Extract the (x, y) coordinate from the center of the cell holding the provided text.  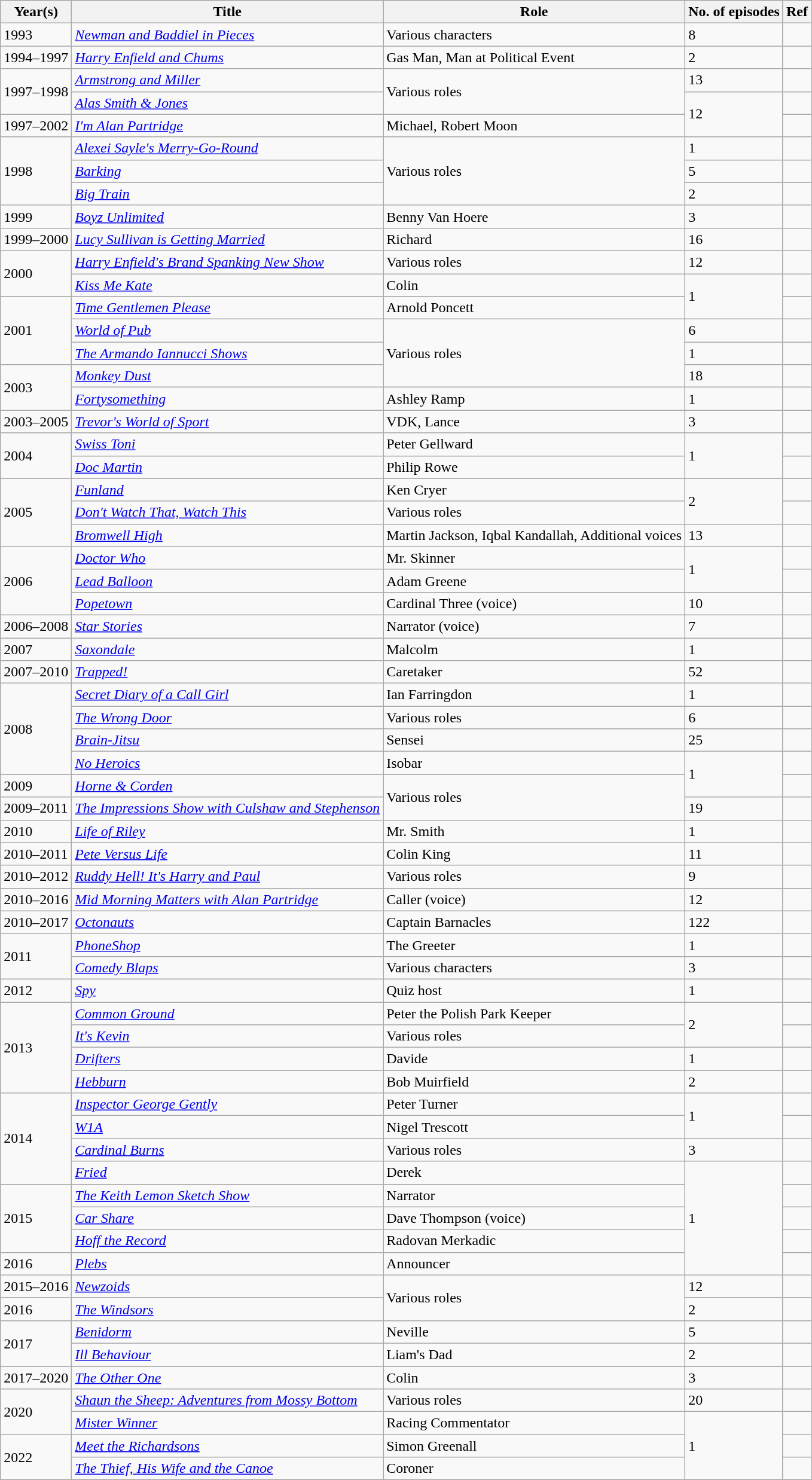
2006 (36, 581)
Lucy Sullivan is Getting Married (227, 239)
2010–2011 (36, 854)
No Heroics (227, 763)
Plebs (227, 1264)
The Other One (227, 1377)
Ian Farringdon (535, 695)
I'm Alan Partridge (227, 126)
2022 (36, 1457)
Benny Van Hoere (535, 216)
Benidorm (227, 1332)
Quiz host (535, 990)
Mr. Smith (535, 831)
2010–2017 (36, 922)
Meet the Richardsons (227, 1446)
Davide (535, 1059)
Bromwell High (227, 535)
Alas Smith & Jones (227, 103)
Racing Commentator (535, 1423)
1993 (36, 35)
52 (734, 672)
Fried (227, 1173)
Cardinal Three (voice) (535, 603)
No. of episodes (734, 12)
2015 (36, 1218)
The Wrong Door (227, 718)
Michael, Robert Moon (535, 126)
The Keith Lemon Sketch Show (227, 1195)
1997–1998 (36, 91)
Alexei Sayle's Merry-Go-Round (227, 148)
Isobar (535, 763)
Funland (227, 490)
Captain Barnacles (535, 922)
Title (227, 12)
1994–1997 (36, 57)
8 (734, 35)
The Impressions Show with Culshaw and Stephenson (227, 808)
Arnold Poncett (535, 308)
Hebburn (227, 1082)
Malcolm (535, 649)
Gas Man, Man at Political Event (535, 57)
VDK, Lance (535, 422)
Time Gentlemen Please (227, 308)
Liam's Dad (535, 1354)
Newzoids (227, 1286)
Ref (796, 12)
Philip Rowe (535, 467)
The Windsors (227, 1309)
2003–2005 (36, 422)
Cardinal Burns (227, 1150)
Boyz Unlimited (227, 216)
16 (734, 239)
2017 (36, 1343)
2001 (36, 331)
PhoneShop (227, 945)
Common Ground (227, 1014)
Pete Versus Life (227, 854)
Hoff the Record (227, 1241)
2004 (36, 456)
Peter the Polish Park Keeper (535, 1014)
Fortysomething (227, 399)
7 (734, 626)
Horne & Corden (227, 786)
Bob Muirfield (535, 1082)
Shaun the Sheep: Adventures from Mossy Bottom (227, 1400)
2009 (36, 786)
Year(s) (36, 12)
Narrator (voice) (535, 626)
11 (734, 854)
Barking (227, 171)
Richard (535, 239)
Coroner (535, 1469)
2003 (36, 387)
Trapped! (227, 672)
Announcer (535, 1264)
Sensei (535, 740)
Harry Enfield and Chums (227, 57)
World of Pub (227, 331)
Newman and Baddiel in Pieces (227, 35)
10 (734, 603)
Inspector George Gently (227, 1104)
2010–2012 (36, 877)
Trevor's World of Sport (227, 422)
Monkey Dust (227, 376)
Spy (227, 990)
Martin Jackson, Iqbal Kandallah, Additional voices (535, 535)
Dave Thompson (voice) (535, 1218)
Role (535, 12)
2017–2020 (36, 1377)
9 (734, 877)
Star Stories (227, 626)
Life of Riley (227, 831)
1997–2002 (36, 126)
Swiss Toni (227, 444)
2000 (36, 273)
Big Train (227, 194)
Colin King (535, 854)
Ruddy Hell! It's Harry and Paul (227, 877)
Armstrong and Miller (227, 80)
Peter Turner (535, 1104)
2005 (36, 512)
122 (734, 922)
Neville (535, 1332)
Narrator (535, 1195)
Drifters (227, 1059)
2020 (36, 1412)
2013 (36, 1048)
Mr. Skinner (535, 558)
It's Kevin (227, 1036)
25 (734, 740)
The Greeter (535, 945)
Adam Greene (535, 581)
The Thief, His Wife and the Canoe (227, 1469)
The Armando Iannucci Shows (227, 353)
Doctor Who (227, 558)
2006–2008 (36, 626)
Radovan Merkadic (535, 1241)
Ken Cryer (535, 490)
2011 (36, 956)
2007 (36, 649)
Simon Greenall (535, 1446)
1999 (36, 216)
Kiss Me Kate (227, 285)
Don't Watch That, Watch This (227, 512)
19 (734, 808)
Octonauts (227, 922)
Lead Balloon (227, 581)
Ashley Ramp (535, 399)
2014 (36, 1139)
2012 (36, 990)
Ill Behaviour (227, 1354)
Derek (535, 1173)
Doc Martin (227, 467)
2015–2016 (36, 1286)
2007–2010 (36, 672)
Mister Winner (227, 1423)
2009–2011 (36, 808)
Mid Morning Matters with Alan Partridge (227, 899)
Caretaker (535, 672)
Nigel Trescott (535, 1127)
Popetown (227, 603)
2010 (36, 831)
W1A (227, 1127)
Caller (voice) (535, 899)
1999–2000 (36, 239)
1998 (36, 171)
Harry Enfield's Brand Spanking New Show (227, 262)
18 (734, 376)
Saxondale (227, 649)
Car Share (227, 1218)
20 (734, 1400)
2008 (36, 729)
Peter Gellward (535, 444)
2010–2016 (36, 899)
Brain-Jitsu (227, 740)
Comedy Blaps (227, 968)
Secret Diary of a Call Girl (227, 695)
